Locate the cell with the specified text and output its (x, y) center coordinate. 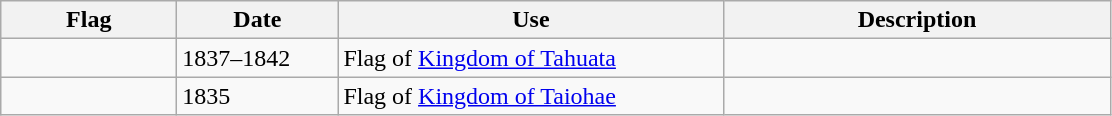
Flag of Kingdom of Taiohae (531, 96)
Date (258, 20)
Description (917, 20)
1837–1842 (258, 58)
Use (531, 20)
1835 (258, 96)
Flag of Kingdom of Tahuata (531, 58)
Flag (89, 20)
